Capture the cell that displays the provided text and extract its (x, y) central coordinate. 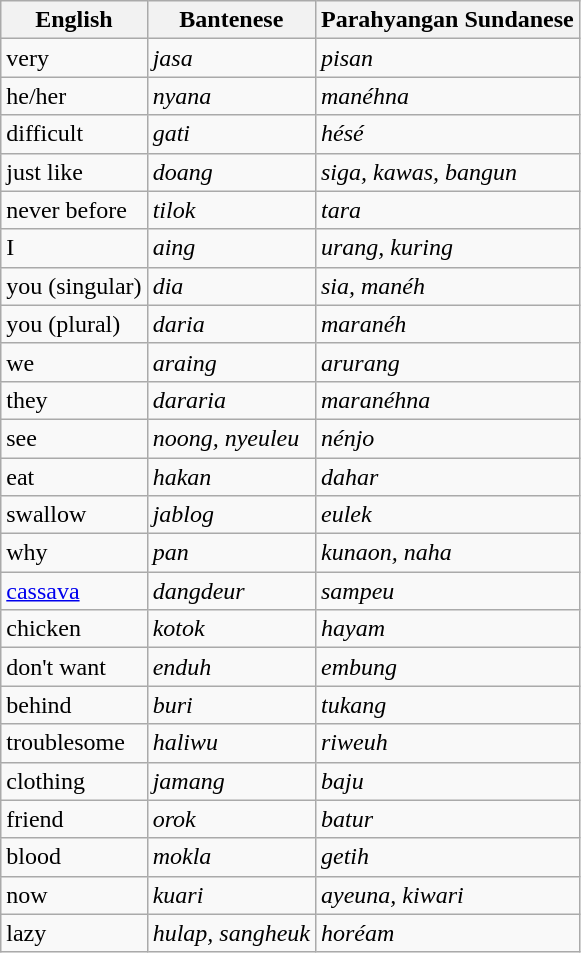
gati (231, 134)
eat (74, 477)
urang, kuring (447, 248)
daria (231, 324)
dangdeur (231, 591)
jasa (231, 58)
cassava (74, 591)
araing (231, 362)
noong, nyeuleu (231, 438)
siga, kawas, bangun (447, 172)
horéam (447, 933)
arurang (447, 362)
very (74, 58)
we (74, 362)
troublesome (74, 743)
friend (74, 819)
now (74, 895)
pan (231, 553)
eulek (447, 515)
dia (231, 286)
tara (447, 210)
maranéhna (447, 400)
kuari (231, 895)
clothing (74, 781)
aing (231, 248)
riweuh (447, 743)
manéhna (447, 96)
enduh (231, 667)
nénjo (447, 438)
just like (74, 172)
pisan (447, 58)
tukang (447, 705)
hésé (447, 134)
kotok (231, 629)
orok (231, 819)
maranéh (447, 324)
hayam (447, 629)
batur (447, 819)
behind (74, 705)
nyana (231, 96)
you (singular) (74, 286)
Parahyangan Sundanese (447, 20)
jamang (231, 781)
sia, manéh (447, 286)
they (74, 400)
doang (231, 172)
you (plural) (74, 324)
swallow (74, 515)
tilok (231, 210)
baju (447, 781)
why (74, 553)
dararia (231, 400)
kunaon, naha (447, 553)
haliwu (231, 743)
hakan (231, 477)
difficult (74, 134)
lazy (74, 933)
hulap, sangheuk (231, 933)
getih (447, 857)
jablog (231, 515)
ayeuna, kiwari (447, 895)
English (74, 20)
blood (74, 857)
he/her (74, 96)
I (74, 248)
Bantenese (231, 20)
sampeu (447, 591)
buri (231, 705)
mokla (231, 857)
see (74, 438)
chicken (74, 629)
embung (447, 667)
never before (74, 210)
don't want (74, 667)
dahar (447, 477)
